Locate the cell with the specified text and output its [X, Y] center coordinate. 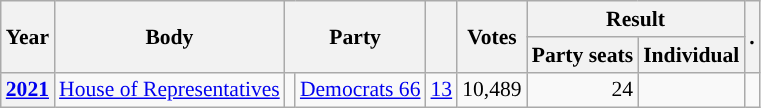
24 [582, 90]
Votes [492, 36]
Party seats [582, 55]
Body [170, 36]
Party [356, 36]
13 [442, 90]
Individual [691, 55]
Result [636, 19]
Year [28, 36]
Democrats 66 [360, 90]
2021 [28, 90]
House of Representatives [170, 90]
. [752, 36]
10,489 [492, 90]
